Capture the cell that displays the provided text and extract its (x, y) central coordinate. 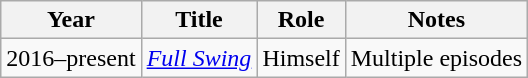
Multiple episodes (436, 58)
Notes (436, 20)
Role (301, 20)
Himself (301, 58)
2016–present (71, 58)
Full Swing (199, 58)
Title (199, 20)
Year (71, 20)
